Scan for the cell matching the given text and deliver its (x, y) coordinate at center. 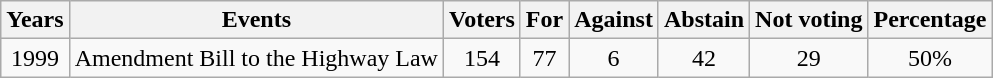
50% (930, 58)
154 (482, 58)
77 (544, 58)
Years (35, 20)
Voters (482, 20)
29 (809, 58)
Abstain (704, 20)
Amendment Bill to the Highway Law (256, 58)
For (544, 20)
1999 (35, 58)
Events (256, 20)
6 (614, 58)
Not voting (809, 20)
Percentage (930, 20)
42 (704, 58)
Against (614, 20)
